Output the [X, Y] coordinate of the center of the cell containing the given text.  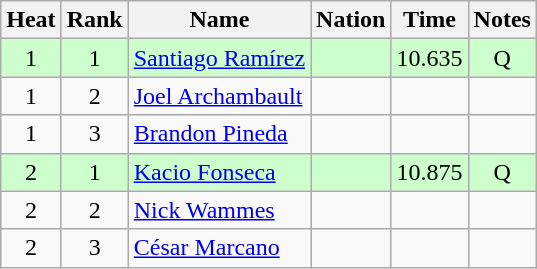
Joel Archambault [219, 96]
Brandon Pineda [219, 134]
Name [219, 20]
Nation [351, 20]
10.635 [430, 58]
Heat [31, 20]
Rank [94, 20]
Nick Wammes [219, 210]
Kacio Fonseca [219, 172]
10.875 [430, 172]
Santiago Ramírez [219, 58]
César Marcano [219, 248]
Notes [502, 20]
Time [430, 20]
